For the text-containing cell, return its midpoint in (x, y) coordinate format. 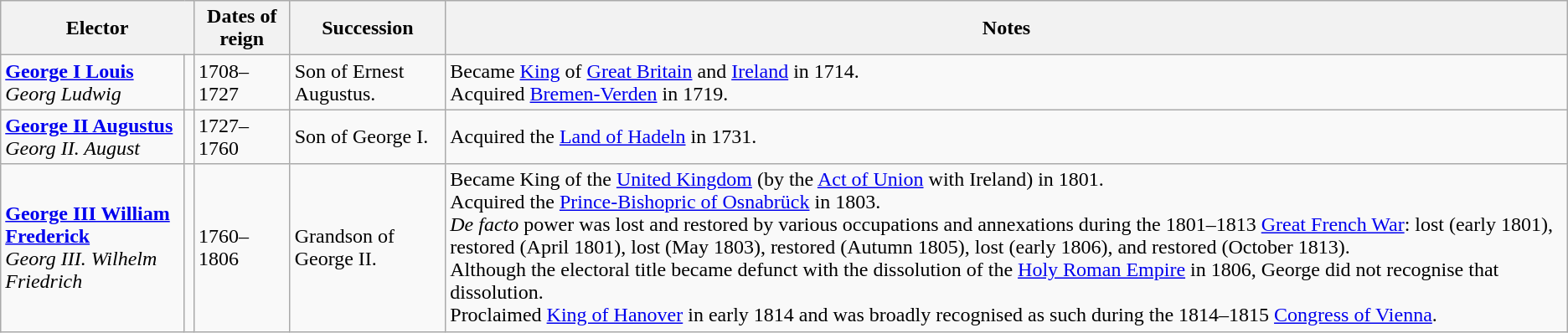
George I LouisGeorg Ludwig (93, 82)
Elector (97, 28)
Became King of Great Britain and Ireland in 1714.Acquired Bremen-Verden in 1719. (1007, 82)
George II AugustusGeorg II. August (93, 137)
1727–1760 (241, 137)
Succession (368, 28)
Grandson of George II. (368, 248)
Notes (1007, 28)
1760–1806 (241, 248)
Dates of reign (241, 28)
Acquired the Land of Hadeln in 1731. (1007, 137)
George III William FrederickGeorg III. Wilhelm Friedrich (93, 248)
1708–1727 (241, 82)
Son of Ernest Augustus. (368, 82)
Son of George I. (368, 137)
